Output the (X, Y) coordinate of the center of the cell containing the given text.  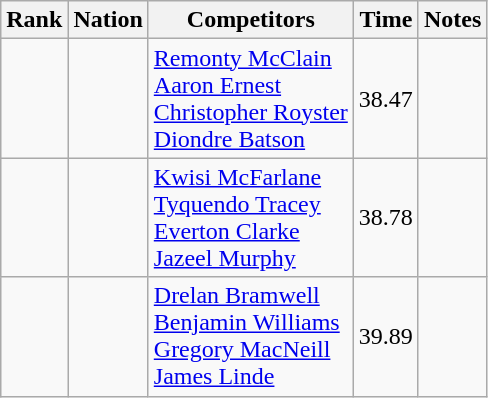
Rank (34, 20)
Drelan BramwellBenjamin WilliamsGregory MacNeillJames Linde (250, 336)
Competitors (250, 20)
Remonty McClainAaron ErnestChristopher RoysterDiondre Batson (250, 98)
Notes (452, 20)
39.89 (386, 336)
38.78 (386, 218)
Nation (108, 20)
Kwisi McFarlaneTyquendo TraceyEverton ClarkeJazeel Murphy (250, 218)
Time (386, 20)
38.47 (386, 98)
